From the cell containing the given text, extract its center point as [X, Y] coordinate. 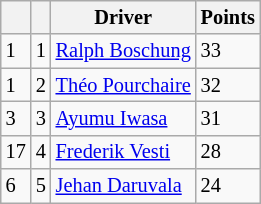
Jehan Daruvala [124, 186]
Ayumu Iwasa [124, 118]
17 [16, 152]
Frederik Vesti [124, 152]
Ralph Boschung [124, 51]
Points [228, 17]
Driver [124, 17]
4 [41, 152]
32 [228, 85]
2 [41, 85]
28 [228, 152]
Théo Pourchaire [124, 85]
31 [228, 118]
24 [228, 186]
5 [41, 186]
6 [16, 186]
33 [228, 51]
